Locate the cell with the specified text and output its (x, y) center coordinate. 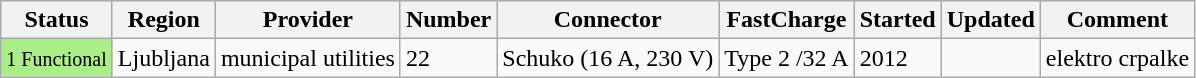
FastCharge (786, 20)
Region (164, 20)
Schuko (16 A, 230 V) (608, 58)
Started (898, 20)
Ljubljana (164, 58)
municipal utilities (308, 58)
Status (57, 20)
22 (448, 58)
Number (448, 20)
Updated (990, 20)
Comment (1117, 20)
elektro crpalke (1117, 58)
Connector (608, 20)
1 Functional (57, 58)
Provider (308, 20)
Type 2 /32 A (786, 58)
2012 (898, 58)
